Find where the given text appears and provide that cell's center as (x, y) coordinate. 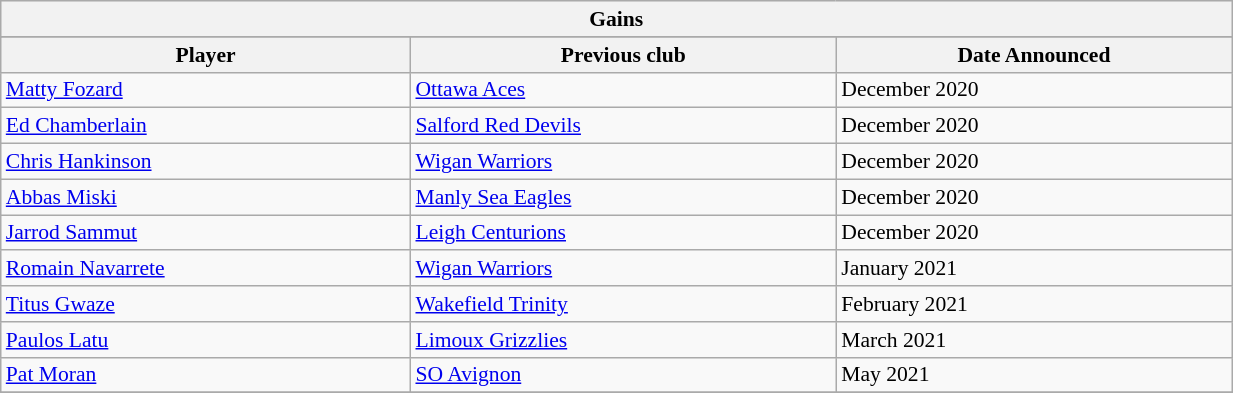
Jarrod Sammut (206, 233)
Pat Moran (206, 375)
Player (206, 55)
Limoux Grizzlies (623, 340)
Date Announced (1034, 55)
SO Avignon (623, 375)
Chris Hankinson (206, 162)
February 2021 (1034, 304)
January 2021 (1034, 269)
Titus Gwaze (206, 304)
Abbas Miski (206, 197)
Leigh Centurions (623, 233)
Ottawa Aces (623, 90)
Paulos Latu (206, 340)
Ed Chamberlain (206, 126)
Matty Fozard (206, 90)
Gains (616, 19)
Romain Navarrete (206, 269)
Salford Red Devils (623, 126)
Wakefield Trinity (623, 304)
Manly Sea Eagles (623, 197)
March 2021 (1034, 340)
May 2021 (1034, 375)
Previous club (623, 55)
